From the cell containing the given text, extract its center point as (X, Y) coordinate. 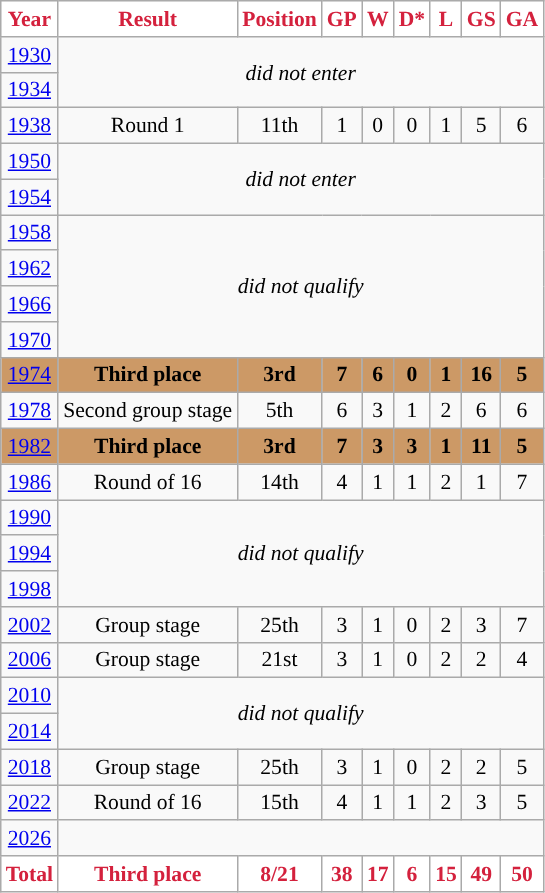
16 (482, 375)
1934 (30, 90)
21st (279, 660)
Position (279, 19)
8/21 (279, 874)
L (446, 19)
1994 (30, 554)
15th (279, 803)
GP (342, 19)
14th (279, 482)
2006 (30, 660)
1978 (30, 411)
Second group stage (148, 411)
17 (378, 874)
Result (148, 19)
W (378, 19)
1954 (30, 197)
2002 (30, 625)
D* (412, 19)
11th (279, 126)
2026 (30, 839)
Total (30, 874)
1938 (30, 126)
2022 (30, 803)
50 (522, 874)
1986 (30, 482)
38 (342, 874)
1930 (30, 55)
GS (482, 19)
5th (279, 411)
1966 (30, 304)
1998 (30, 589)
1990 (30, 518)
1950 (30, 162)
1962 (30, 269)
1970 (30, 340)
GA (522, 19)
2014 (30, 732)
1958 (30, 233)
Round 1 (148, 126)
49 (482, 874)
1982 (30, 447)
2010 (30, 696)
1974 (30, 375)
15 (446, 874)
2018 (30, 767)
Year (30, 19)
11 (482, 447)
